Extract the (X, Y) coordinate from the center of the cell holding the provided text.  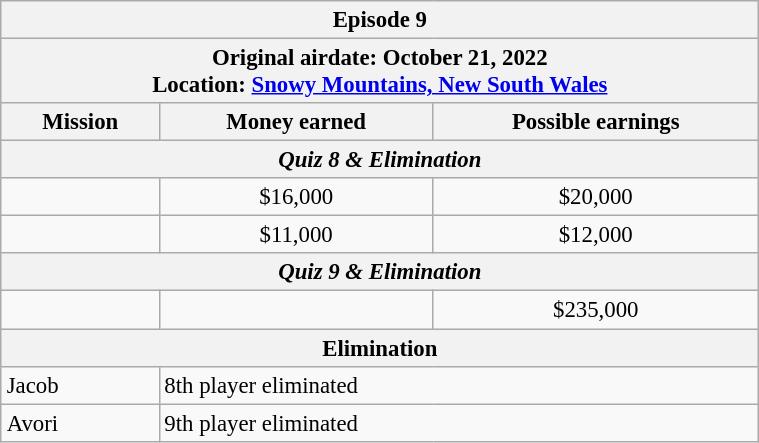
Jacob (80, 385)
$20,000 (596, 197)
Mission (80, 122)
Episode 9 (380, 20)
$16,000 (296, 197)
Original airdate: October 21, 2022Location: Snowy Mountains, New South Wales (380, 70)
$12,000 (596, 235)
$235,000 (596, 310)
8th player eliminated (458, 385)
9th player eliminated (458, 423)
Elimination (380, 347)
$11,000 (296, 235)
Avori (80, 423)
Possible earnings (596, 122)
Quiz 9 & Elimination (380, 272)
Money earned (296, 122)
Quiz 8 & Elimination (380, 160)
